From the cell containing the given text, extract its center point as (x, y) coordinate. 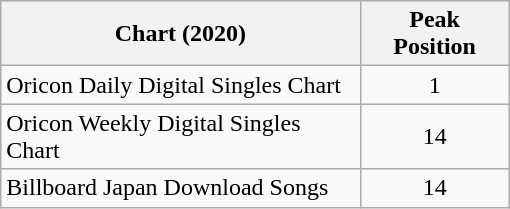
Chart (2020) (180, 34)
Peak Position (434, 34)
Billboard Japan Download Songs (180, 188)
1 (434, 85)
Oricon Weekly Digital Singles Chart (180, 136)
Oricon Daily Digital Singles Chart (180, 85)
